Return the (x, y) coordinate for the center point of the cell that contains the specified text.  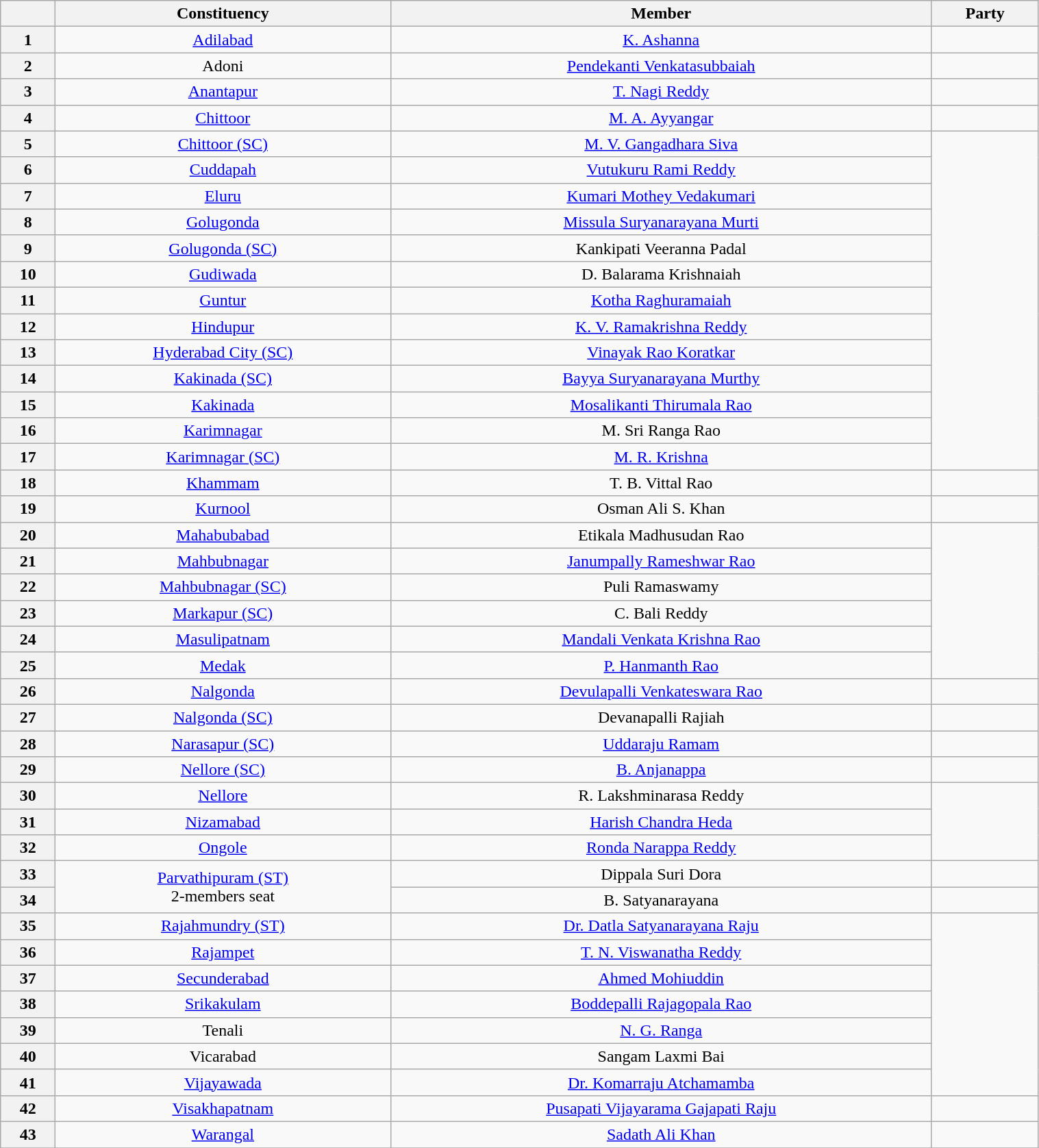
M. Sri Ranga Rao (661, 431)
Kakinada (SC) (223, 379)
37 (28, 978)
Mandali Venkata Krishna Rao (661, 639)
Boddepalli Rajagopala Rao (661, 1004)
Vinayak Rao Koratkar (661, 353)
Rajahmundry (ST) (223, 926)
11 (28, 300)
Hyderabad City (SC) (223, 353)
N. G. Ranga (661, 1030)
10 (28, 274)
32 (28, 848)
22 (28, 587)
Nellore (223, 796)
41 (28, 1082)
D. Balarama Krishnaiah (661, 274)
30 (28, 796)
T. Nagi Reddy (661, 92)
38 (28, 1004)
Hindupur (223, 327)
34 (28, 900)
Mosalikanti Thirumala Rao (661, 405)
R. Lakshminarasa Reddy (661, 796)
24 (28, 639)
Osman Ali S. Khan (661, 509)
1 (28, 40)
27 (28, 717)
35 (28, 926)
T. N. Viswanatha Reddy (661, 952)
Kumari Mothey Vedakumari (661, 196)
Bayya Suryanarayana Murthy (661, 379)
C. Bali Reddy (661, 613)
Mahbubnagar (223, 561)
Tenali (223, 1030)
Pusapati Vijayarama Gajapati Raju (661, 1108)
Missula Suryanarayana Murti (661, 222)
Chittoor (SC) (223, 144)
14 (28, 379)
29 (28, 770)
Golugonda (SC) (223, 248)
Guntur (223, 300)
40 (28, 1056)
Gudiwada (223, 274)
Parvathipuram (ST) 2-members seat (223, 887)
Masulipatnam (223, 639)
Kurnool (223, 509)
Mahbubnagar (SC) (223, 587)
Adilabad (223, 40)
Etikala Madhusudan Rao (661, 535)
9 (28, 248)
Markapur (SC) (223, 613)
26 (28, 691)
Mahabubabad (223, 535)
Khammam (223, 483)
16 (28, 431)
3 (28, 92)
B. Satyanarayana (661, 900)
Nalgonda (223, 691)
Dr. Datla Satyanarayana Raju (661, 926)
Vijayawada (223, 1082)
Harish Chandra Heda (661, 822)
Devulapalli Venkateswara Rao (661, 691)
Kakinada (223, 405)
P. Hanmanth Rao (661, 665)
Vutukuru Rami Reddy (661, 170)
Ahmed Mohiuddin (661, 978)
39 (28, 1030)
Golugonda (223, 222)
Sadath Ali Khan (661, 1134)
6 (28, 170)
23 (28, 613)
Medak (223, 665)
M. A. Ayyangar (661, 118)
Devanapalli Rajiah (661, 717)
K. Ashanna (661, 40)
Srikakulam (223, 1004)
8 (28, 222)
21 (28, 561)
Kotha Raghuramaiah (661, 300)
Karimnagar (223, 431)
Dr. Komarraju Atchamamba (661, 1082)
Narasapur (SC) (223, 743)
Dippala Suri Dora (661, 874)
Secunderabad (223, 978)
Sangam Laxmi Bai (661, 1056)
Ongole (223, 848)
M. V. Gangadhara Siva (661, 144)
Uddaraju Ramam (661, 743)
2 (28, 66)
Nizamabad (223, 822)
17 (28, 457)
Ronda Narappa Reddy (661, 848)
Pendekanti Venkatasubbaiah (661, 66)
28 (28, 743)
Rajampet (223, 952)
Party (985, 14)
Nalgonda (SC) (223, 717)
20 (28, 535)
18 (28, 483)
Vicarabad (223, 1056)
13 (28, 353)
Janumpally Rameshwar Rao (661, 561)
Puli Ramaswamy (661, 587)
Warangal (223, 1134)
12 (28, 327)
Karimnagar (SC) (223, 457)
Nellore (SC) (223, 770)
K. V. Ramakrishna Reddy (661, 327)
B. Anjanappa (661, 770)
7 (28, 196)
Constituency (223, 14)
Kankipati Veeranna Padal (661, 248)
33 (28, 874)
M. R. Krishna (661, 457)
Member (661, 14)
5 (28, 144)
43 (28, 1134)
25 (28, 665)
31 (28, 822)
4 (28, 118)
19 (28, 509)
36 (28, 952)
15 (28, 405)
Anantapur (223, 92)
T. B. Vittal Rao (661, 483)
Chittoor (223, 118)
Adoni (223, 66)
Cuddapah (223, 170)
42 (28, 1108)
Eluru (223, 196)
Visakhapatnam (223, 1108)
